Output the [X, Y] coordinate of the center of the cell containing the given text.  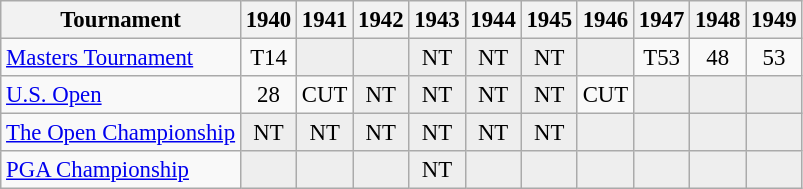
1941 [325, 20]
28 [268, 95]
1948 [718, 20]
48 [718, 58]
U.S. Open [121, 95]
1940 [268, 20]
1942 [381, 20]
1947 [661, 20]
1949 [774, 20]
T14 [268, 58]
1943 [437, 20]
PGA Championship [121, 170]
1945 [549, 20]
53 [774, 58]
The Open Championship [121, 133]
1946 [605, 20]
1944 [493, 20]
Masters Tournament [121, 58]
T53 [661, 58]
Tournament [121, 20]
